Return [x, y] of the center of cell containing provided text 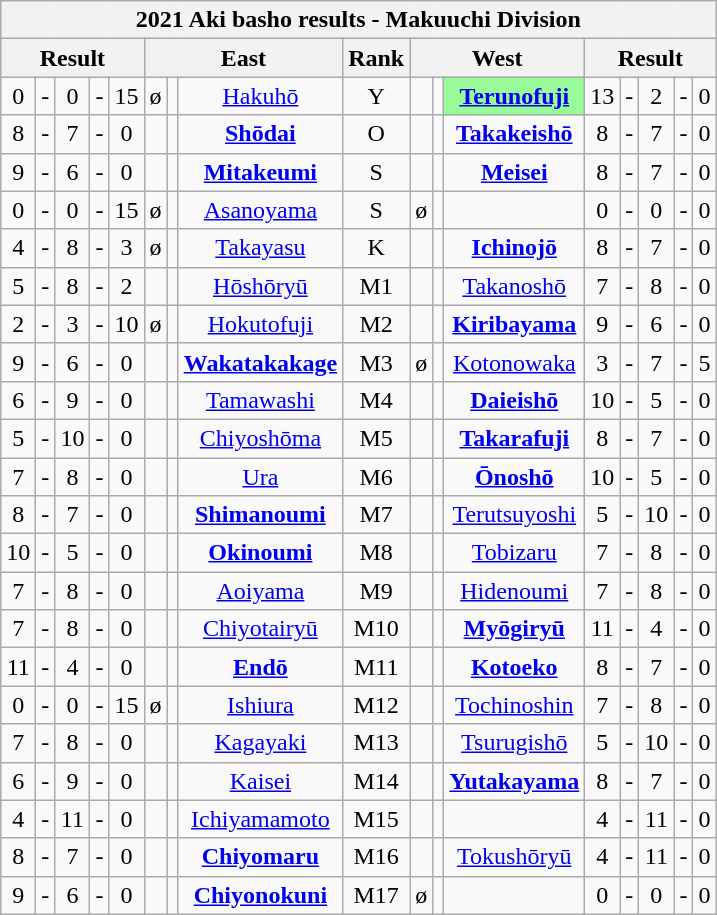
West [498, 58]
Tsurugishō [514, 743]
M15 [376, 819]
2021 Aki basho results - Makuuchi Division [358, 20]
Tamawashi [260, 400]
Takakeishō [514, 134]
Kotonowaka [514, 362]
Shimanoumi [260, 515]
Kaisei [260, 781]
Kagayaki [260, 743]
M2 [376, 324]
M11 [376, 667]
M17 [376, 895]
Daieishō [514, 400]
M10 [376, 629]
Hokutofuji [260, 324]
Terutsuyoshi [514, 515]
Chiyonokuni [260, 895]
M9 [376, 591]
M14 [376, 781]
Y [376, 96]
M8 [376, 553]
M5 [376, 438]
Mitakeumi [260, 172]
M6 [376, 477]
Aoiyama [260, 591]
M13 [376, 743]
Asanoyama [260, 210]
M1 [376, 286]
Chiyomaru [260, 857]
O [376, 134]
13 [602, 96]
Kotoeko [514, 667]
Hōshōryū [260, 286]
Ishiura [260, 705]
Hidenoumi [514, 591]
Meisei [514, 172]
Wakatakakage [260, 362]
Tokushōryū [514, 857]
Takanoshō [514, 286]
M4 [376, 400]
M3 [376, 362]
Rank [376, 58]
Takayasu [260, 248]
Endō [260, 667]
Shōdai [260, 134]
Ōnoshō [514, 477]
Hakuhō [260, 96]
Terunofuji [514, 96]
M7 [376, 515]
Tochinoshin [514, 705]
Ura [260, 477]
Takarafuji [514, 438]
Chiyoshōma [260, 438]
M16 [376, 857]
Okinoumi [260, 553]
Kiribayama [514, 324]
Chiyotairyū [260, 629]
Ichiyamamoto [260, 819]
East [244, 58]
Tobizaru [514, 553]
Myōgiryū [514, 629]
Yutakayama [514, 781]
K [376, 248]
M12 [376, 705]
Ichinojō [514, 248]
